Search for the cell housing the specified text and yield its [x, y] center coordinate. 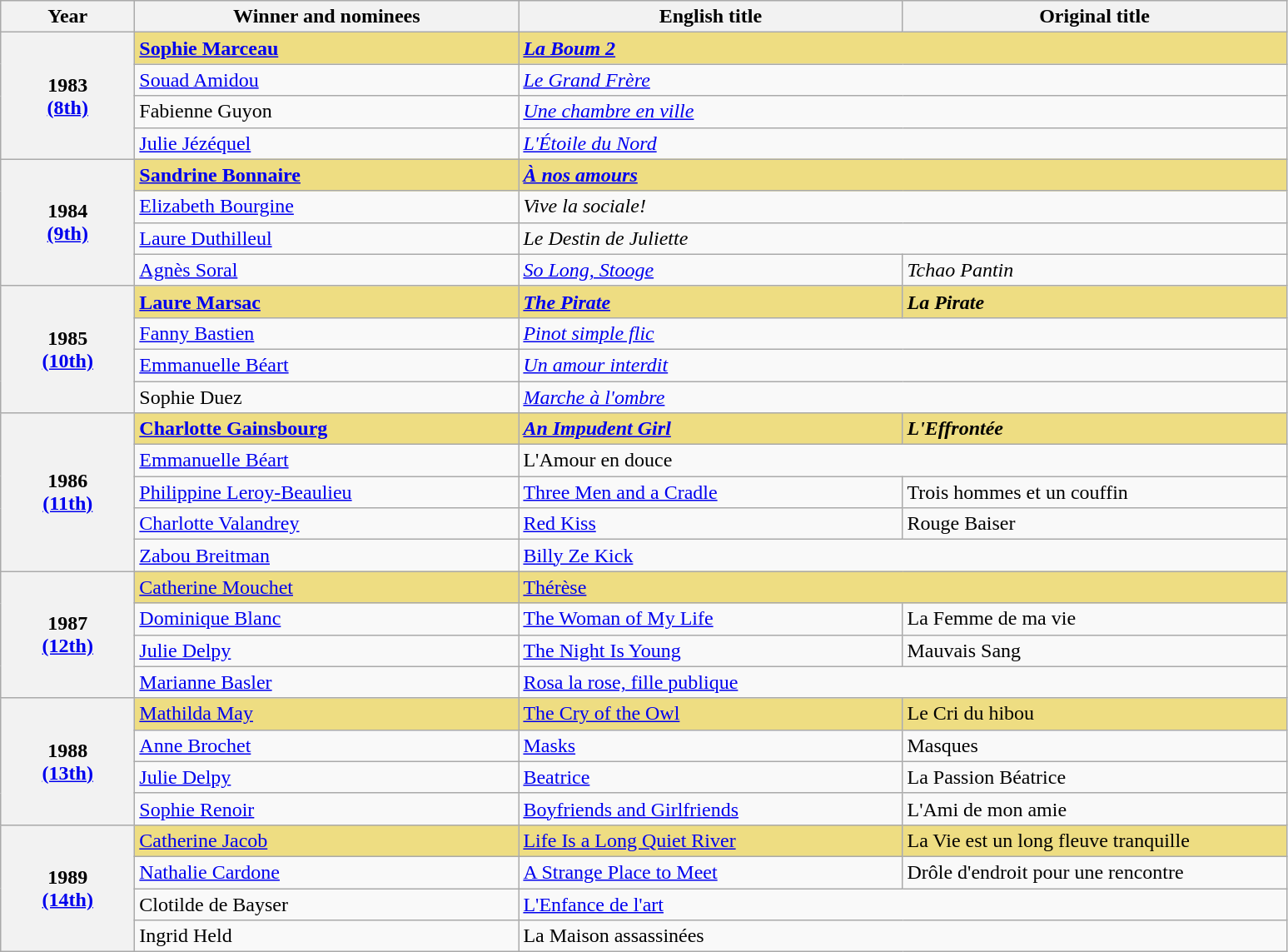
Rouge Baiser [1094, 524]
An Impudent Girl [711, 429]
Three Men and a Cradle [711, 492]
Masks [711, 745]
Fabienne Guyon [326, 112]
Charlotte Gainsbourg [326, 429]
Drôle d'endroit pour une rencontre [1094, 872]
Philippine Leroy-Beaulieu [326, 492]
Sophie Marceau [326, 48]
Souad Amidou [326, 80]
Boyfriends and Girlfriends [711, 809]
Laure Marsac [326, 302]
Le Cri du hibou [1094, 714]
Ingrid Held [326, 936]
1985(10th) [68, 349]
Anne Brochet [326, 745]
Marianne Basler [326, 682]
Masques [1094, 745]
Catherine Mouchet [326, 587]
L'Enfance de l'art [903, 904]
Elizabeth Bourgine [326, 207]
Sandrine Bonnaire [326, 175]
1984(9th) [68, 222]
La Femme de ma vie [1094, 619]
A Strange Place to Meet [711, 872]
Original title [1094, 17]
La Maison assassinées [903, 936]
1987(12th) [68, 635]
Pinot simple flic [903, 333]
1989(14th) [68, 888]
Un amour interdit [903, 365]
English title [711, 17]
L'Ami de mon amie [1094, 809]
La Pirate [1094, 302]
Zabou Breitman [326, 556]
L'Étoile du Nord [903, 143]
Marche à l'ombre [903, 397]
Winner and nominees [326, 17]
À nos amours [903, 175]
Le Destin de Juliette [903, 238]
Thérèse [903, 587]
Mauvais Sang [1094, 650]
Fanny Bastien [326, 333]
La Passion Béatrice [1094, 777]
Nathalie Cardone [326, 872]
Vive la sociale! [903, 207]
1986(11th) [68, 492]
La Boum 2 [903, 48]
Agnès Soral [326, 270]
Billy Ze Kick [903, 556]
Life Is a Long Quiet River [711, 840]
Dominique Blanc [326, 619]
Julie Jézéquel [326, 143]
L'Effrontée [1094, 429]
1983(8th) [68, 96]
Clotilde de Bayser [326, 904]
Mathilda May [326, 714]
Red Kiss [711, 524]
Sophie Duez [326, 397]
Tchao Pantin [1094, 270]
The Night Is Young [711, 650]
Laure Duthilleul [326, 238]
Charlotte Valandrey [326, 524]
The Cry of the Owl [711, 714]
Trois hommes et un couffin [1094, 492]
1988(13th) [68, 761]
Une chambre en ville [903, 112]
Year [68, 17]
La Vie est un long fleuve tranquille [1094, 840]
The Pirate [711, 302]
Le Grand Frère [903, 80]
Rosa la rose, fille publique [903, 682]
Catherine Jacob [326, 840]
Beatrice [711, 777]
L'Amour en douce [903, 461]
The Woman of My Life [711, 619]
So Long, Stooge [711, 270]
Sophie Renoir [326, 809]
